From the cell containing the given text, extract its center point as [x, y] coordinate. 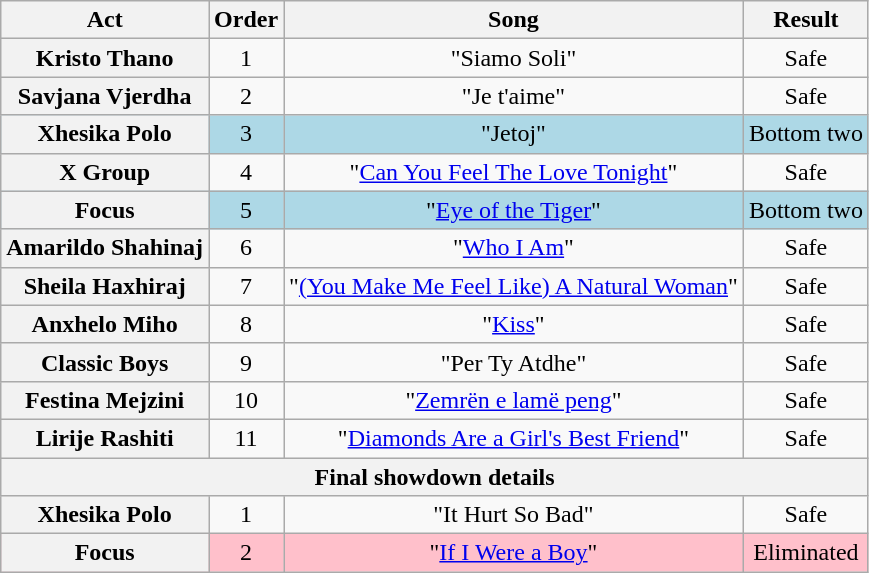
"(You Make Me Feel Like) A Natural Woman" [514, 286]
Order [246, 20]
"Siamo Soli" [514, 58]
"Can You Feel The Love Tonight" [514, 172]
Savjana Vjerdha [105, 96]
Lirije Rashiti [105, 438]
Final showdown details [435, 477]
"Jetoj" [514, 134]
11 [246, 438]
Song [514, 20]
6 [246, 248]
9 [246, 362]
Kristo Thano [105, 58]
7 [246, 286]
3 [246, 134]
"Zemrën e lamë peng" [514, 400]
Classic Boys [105, 362]
Eliminated [806, 553]
"Eye of the Tiger" [514, 210]
Festina Mejzini [105, 400]
5 [246, 210]
Act [105, 20]
Result [806, 20]
"Diamonds Are a Girl's Best Friend" [514, 438]
8 [246, 324]
"Kiss" [514, 324]
"If I Were a Boy" [514, 553]
4 [246, 172]
"Who I Am" [514, 248]
Sheila Haxhiraj [105, 286]
"Je t'aime" [514, 96]
Amarildo Shahinaj [105, 248]
Anxhelo Miho [105, 324]
10 [246, 400]
"It Hurt So Bad" [514, 515]
"Per Ty Atdhe" [514, 362]
X Group [105, 172]
